Return [x, y] of the center of cell containing provided text 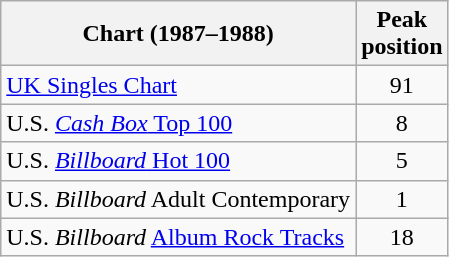
U.S. Billboard Hot 100 [178, 161]
U.S. Billboard Album Rock Tracks [178, 237]
U.S. Billboard Adult Contemporary [178, 199]
Peakposition [402, 34]
U.S. Cash Box Top 100 [178, 123]
1 [402, 199]
5 [402, 161]
UK Singles Chart [178, 85]
Chart (1987–1988) [178, 34]
91 [402, 85]
8 [402, 123]
18 [402, 237]
